Return [x, y] of the center of cell containing provided text 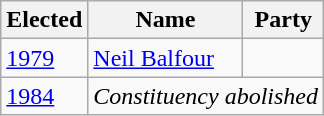
Neil Balfour [166, 58]
Constituency abolished [206, 96]
Elected [44, 20]
1979 [44, 58]
1984 [44, 96]
Name [166, 20]
Party [284, 20]
